Provide the [x, y] coordinate of the cell's center where the given text is located.  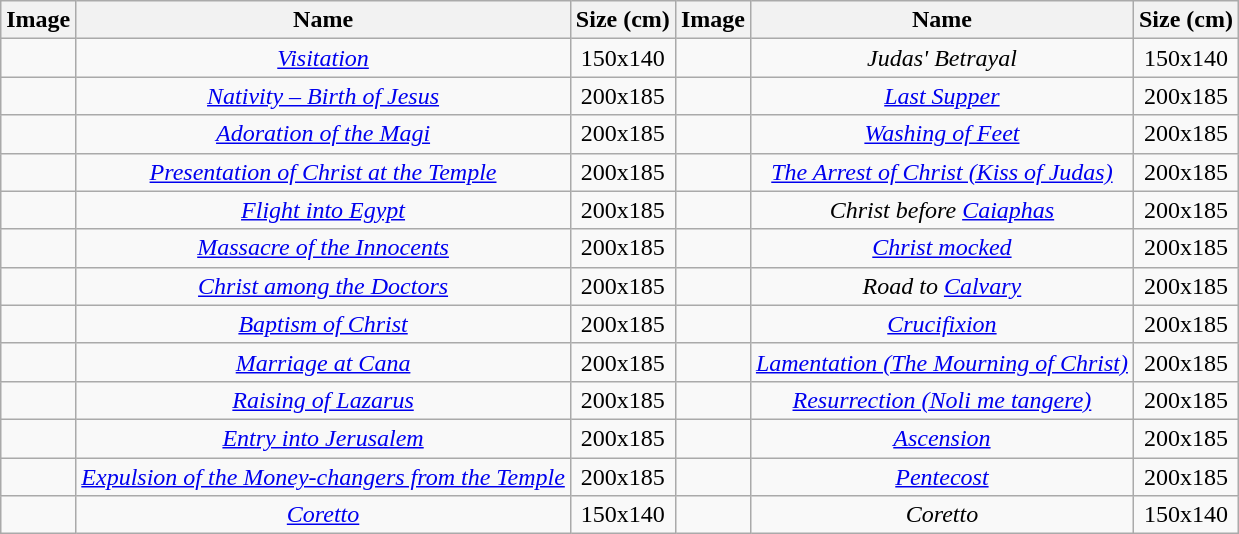
Christ among the Doctors [324, 286]
Ascension [942, 438]
Judas' Betrayal [942, 58]
The Arrest of Christ (Kiss of Judas) [942, 172]
Flight into Egypt [324, 210]
Resurrection (Noli me tangere) [942, 400]
Road to Calvary [942, 286]
Last Supper [942, 96]
Marriage at Cana [324, 362]
Lamentation (The Mourning of Christ) [942, 362]
Visitation [324, 58]
Presentation of Christ at the Temple [324, 172]
Expulsion of the Money-changers from the Temple [324, 477]
Baptism of Christ [324, 324]
Washing of Feet [942, 134]
Crucifixion [942, 324]
Nativity – Birth of Jesus [324, 96]
Christ mocked [942, 248]
Pentecost [942, 477]
Raising of Lazarus [324, 400]
Massacre of the Innocents [324, 248]
Adoration of the Magi [324, 134]
Christ before Caiaphas [942, 210]
Entry into Jerusalem [324, 438]
